Detect which cell encompasses the target text, then output its (x, y) center coordinate. 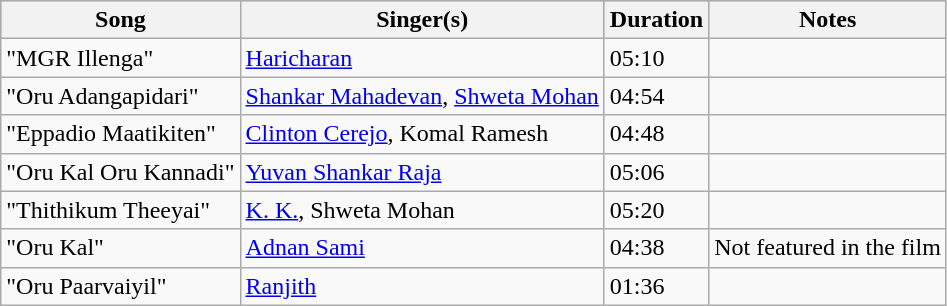
Adnan Sami (422, 248)
Song (120, 20)
Duration (656, 20)
Notes (828, 20)
"Oru Kal" (120, 248)
05:06 (656, 172)
"Eppadio Maatikiten" (120, 134)
Haricharan (422, 58)
04:38 (656, 248)
"MGR Illenga" (120, 58)
Ranjith (422, 286)
K. K., Shweta Mohan (422, 210)
Shankar Mahadevan, Shweta Mohan (422, 96)
"Oru Paarvaiyil" (120, 286)
04:54 (656, 96)
Yuvan Shankar Raja (422, 172)
"Oru Kal Oru Kannadi" (120, 172)
Not featured in the film (828, 248)
"Thithikum Theeyai" (120, 210)
05:10 (656, 58)
04:48 (656, 134)
"Oru Adangapidari" (120, 96)
Singer(s) (422, 20)
01:36 (656, 286)
Clinton Cerejo, Komal Ramesh (422, 134)
05:20 (656, 210)
